From the cell containing the given text, extract its center point as (X, Y) coordinate. 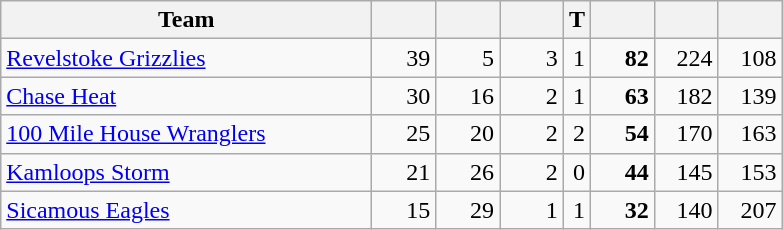
5 (468, 58)
Kamloops Storm (186, 172)
21 (404, 172)
224 (686, 58)
100 Mile House Wranglers (186, 134)
26 (468, 172)
T (576, 20)
30 (404, 96)
207 (750, 210)
3 (532, 58)
Chase Heat (186, 96)
29 (468, 210)
25 (404, 134)
54 (622, 134)
140 (686, 210)
108 (750, 58)
145 (686, 172)
182 (686, 96)
82 (622, 58)
20 (468, 134)
Sicamous Eagles (186, 210)
44 (622, 172)
Revelstoke Grizzlies (186, 58)
39 (404, 58)
153 (750, 172)
63 (622, 96)
163 (750, 134)
Team (186, 20)
16 (468, 96)
170 (686, 134)
0 (576, 172)
15 (404, 210)
32 (622, 210)
139 (750, 96)
